Extract the (X, Y) coordinate from the center of the cell holding the provided text.  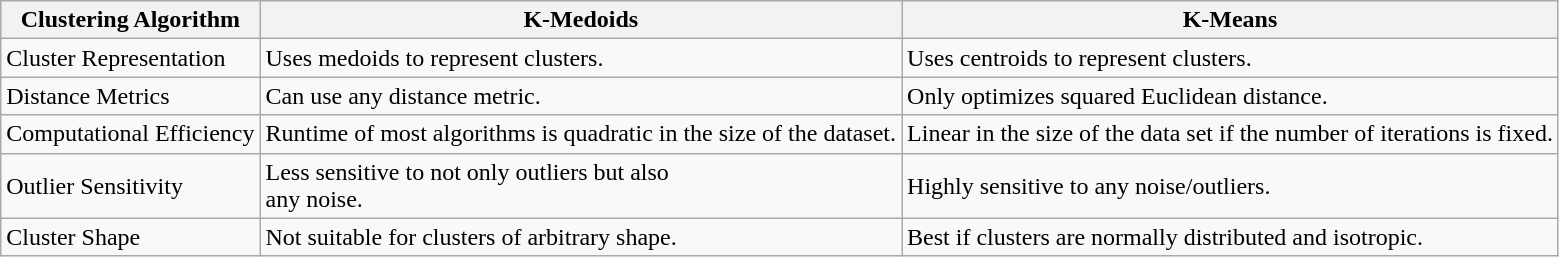
Less sensitive to not only outliers but alsoany noise. (581, 186)
K-Medoids (581, 20)
Cluster Shape (130, 237)
Computational Efficiency (130, 134)
Cluster Representation (130, 58)
Distance Metrics (130, 96)
Runtime of most algorithms is quadratic in the size of the dataset. (581, 134)
Best if clusters are normally distributed and isotropic. (1230, 237)
Only optimizes squared Euclidean distance. (1230, 96)
Linear in the size of the data set if the number of iterations is fixed. (1230, 134)
Highly sensitive to any noise/outliers. (1230, 186)
Clustering Algorithm (130, 20)
Outlier Sensitivity (130, 186)
Uses centroids to represent clusters. (1230, 58)
Uses medoids to represent clusters. (581, 58)
Not suitable for clusters of arbitrary shape. (581, 237)
K-Means (1230, 20)
Can use any distance metric. (581, 96)
